Output the (x, y) coordinate of the center of the cell containing the given text.  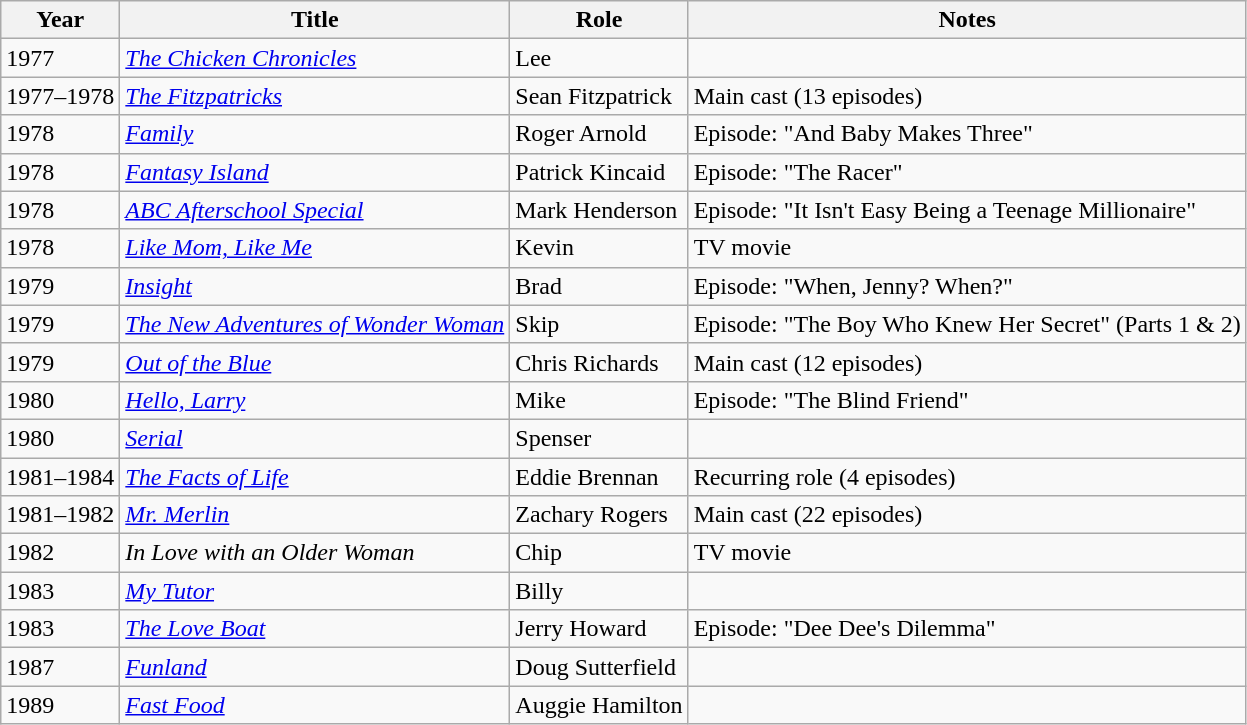
Title (315, 20)
Patrick Kincaid (599, 172)
Spenser (599, 438)
ABC Afterschool Special (315, 210)
Funland (315, 667)
Out of the Blue (315, 362)
1982 (60, 553)
Hello, Larry (315, 400)
Main cast (13 episodes) (967, 96)
1981–1984 (60, 477)
Mike (599, 400)
Zachary Rogers (599, 515)
The Chicken Chronicles (315, 58)
Billy (599, 591)
Sean Fitzpatrick (599, 96)
Kevin (599, 248)
Episode: "Dee Dee's Dilemma" (967, 629)
1977–1978 (60, 96)
Episode: "The Racer" (967, 172)
The Love Boat (315, 629)
1977 (60, 58)
Fast Food (315, 705)
Main cast (12 episodes) (967, 362)
Episode: "When, Jenny? When?" (967, 286)
Brad (599, 286)
Skip (599, 324)
Auggie Hamilton (599, 705)
Like Mom, Like Me (315, 248)
Roger Arnold (599, 134)
Eddie Brennan (599, 477)
Serial (315, 438)
Mr. Merlin (315, 515)
Mark Henderson (599, 210)
1981–1982 (60, 515)
1989 (60, 705)
Role (599, 20)
The New Adventures of Wonder Woman (315, 324)
Recurring role (4 episodes) (967, 477)
Episode: "It Isn't Easy Being a Teenage Millionaire" (967, 210)
The Fitzpatricks (315, 96)
In Love with an Older Woman (315, 553)
Episode: "The Boy Who Knew Her Secret" (Parts 1 & 2) (967, 324)
Insight (315, 286)
Year (60, 20)
My Tutor (315, 591)
Fantasy Island (315, 172)
Family (315, 134)
Episode: "And Baby Makes Three" (967, 134)
Episode: "The Blind Friend" (967, 400)
Notes (967, 20)
Jerry Howard (599, 629)
The Facts of Life (315, 477)
Chris Richards (599, 362)
Main cast (22 episodes) (967, 515)
Chip (599, 553)
Doug Sutterfield (599, 667)
1987 (60, 667)
Lee (599, 58)
